Return (x, y) of the center of cell containing provided text 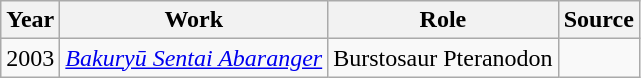
Work (194, 20)
Source (598, 20)
2003 (30, 58)
Burstosaur Pteranodon (443, 58)
Bakuryū Sentai Abaranger (194, 58)
Year (30, 20)
Role (443, 20)
